Return (X, Y) of the center of cell containing provided text 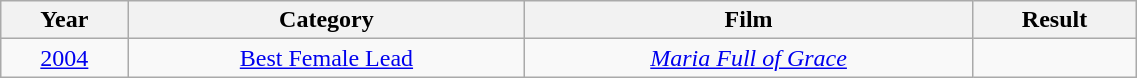
Result (1054, 20)
Best Female Lead (326, 58)
Maria Full of Grace (748, 58)
Film (748, 20)
Year (64, 20)
2004 (64, 58)
Category (326, 20)
